For the text-containing cell, return its midpoint in (X, Y) coordinate format. 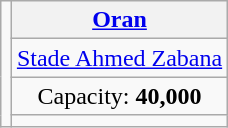
Oran (119, 20)
Stade Ahmed Zabana (119, 58)
Capacity: 40,000 (119, 96)
